Return the (x, y) coordinate for the center point of the cell that contains the specified text.  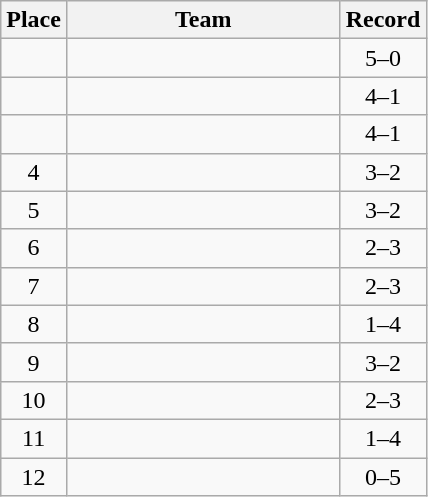
9 (34, 362)
0–5 (383, 477)
Team (203, 20)
7 (34, 286)
10 (34, 400)
5 (34, 210)
11 (34, 438)
6 (34, 248)
5–0 (383, 58)
Place (34, 20)
Record (383, 20)
8 (34, 324)
12 (34, 477)
4 (34, 172)
